Locate the cell with the specified text and output its [X, Y] center coordinate. 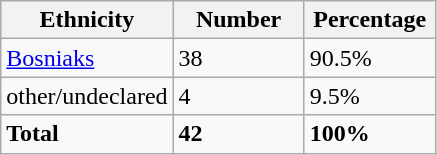
Ethnicity [87, 20]
4 [238, 96]
Percentage [370, 20]
Total [87, 134]
9.5% [370, 96]
42 [238, 134]
Bosniaks [87, 58]
90.5% [370, 58]
other/undeclared [87, 96]
100% [370, 134]
Number [238, 20]
38 [238, 58]
